Search for the cell housing the specified text and yield its [X, Y] center coordinate. 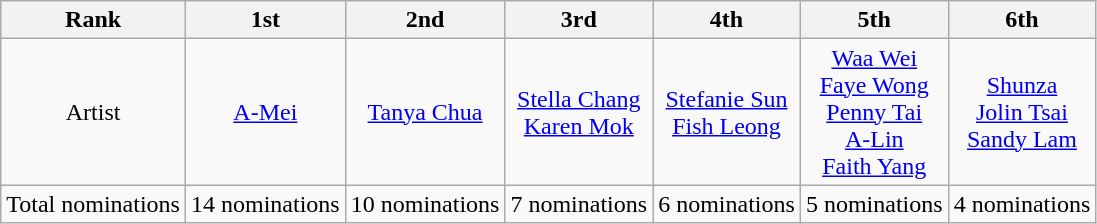
Artist [94, 112]
Rank [94, 20]
5th [874, 20]
4th [727, 20]
Stella ChangKaren Mok [579, 112]
4 nominations [1022, 204]
A-Mei [265, 112]
3rd [579, 20]
Waa WeiFaye WongPenny TaiA-LinFaith Yang [874, 112]
5 nominations [874, 204]
14 nominations [265, 204]
ShunzaJolin TsaiSandy Lam [1022, 112]
2nd [425, 20]
10 nominations [425, 204]
6 nominations [727, 204]
7 nominations [579, 204]
Stefanie SunFish Leong [727, 112]
1st [265, 20]
Tanya Chua [425, 112]
Total nominations [94, 204]
6th [1022, 20]
